Locate the cell with the specified text and output its (x, y) center coordinate. 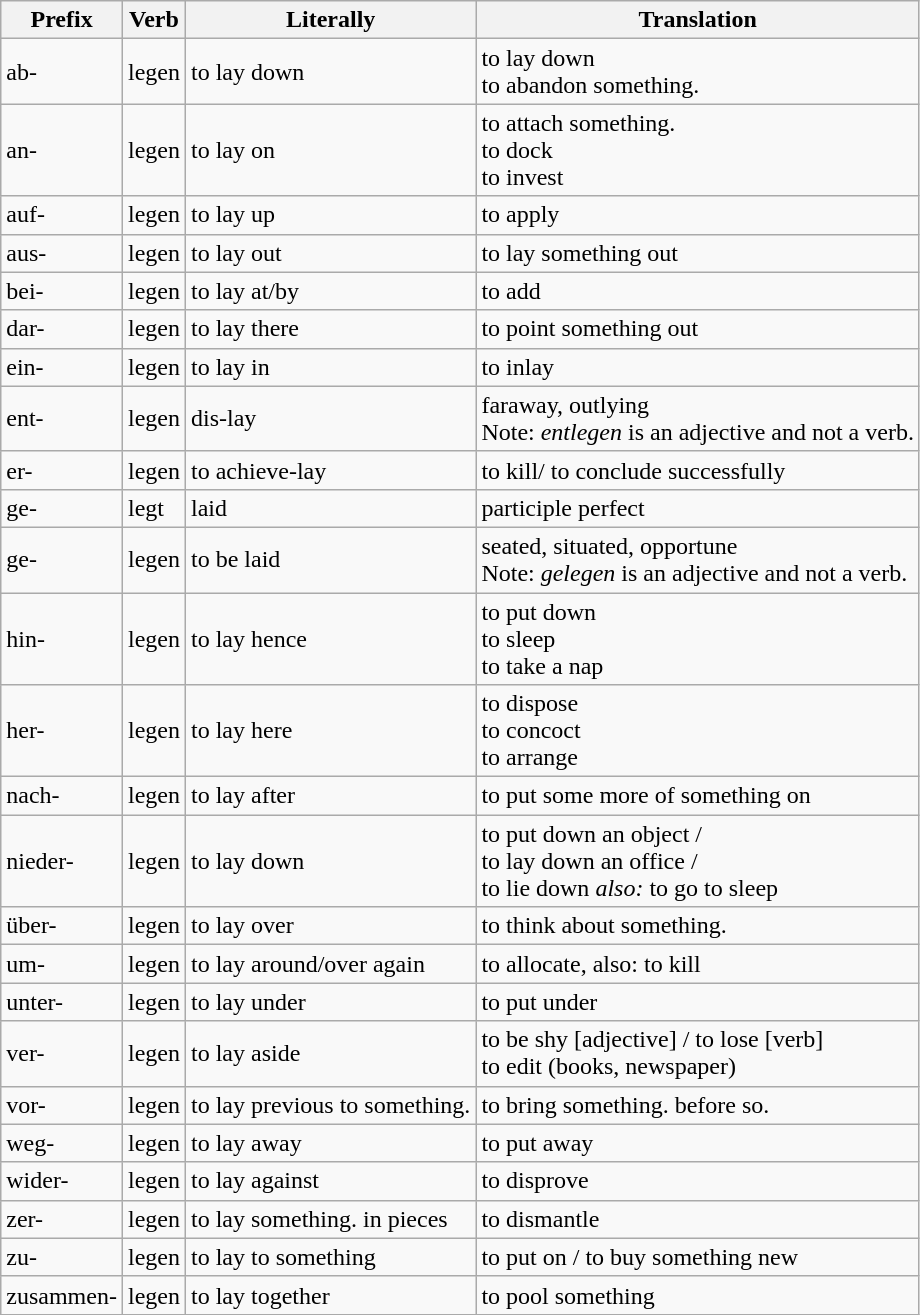
wider- (62, 1181)
to lay something out (698, 253)
to lay at/by (330, 291)
er- (62, 470)
to kill/ to conclude successfully (698, 470)
to lay to something (330, 1257)
über- (62, 926)
laid (330, 508)
to achieve-lay (330, 470)
to allocate, also: to kill (698, 964)
ab- (62, 72)
to put away (698, 1143)
to lay together (330, 1295)
to point something out (698, 329)
nieder- (62, 861)
to lay up (330, 215)
to lay out (330, 253)
Translation (698, 20)
to bring something. before so. (698, 1105)
auf- (62, 215)
Literally (330, 20)
to be laid (330, 560)
dis-lay (330, 418)
to inlay (698, 367)
zu- (62, 1257)
hin- (62, 638)
um- (62, 964)
ver- (62, 1054)
participle perfect (698, 508)
seated, situated, opportune Note: gelegen is an adjective and not a verb. (698, 560)
an- (62, 150)
to pool something (698, 1295)
legt (154, 508)
to attach something. to dock to invest (698, 150)
to lay in (330, 367)
to lay down to abandon something. (698, 72)
to dismantle (698, 1219)
to put some more of something on (698, 796)
to lay here (330, 731)
to lay hence (330, 638)
zusammen- (62, 1295)
Verb (154, 20)
to dispose to concoct to arrange (698, 731)
faraway, outlying Note: entlegen is an adjective and not a verb. (698, 418)
to put on / to buy something new (698, 1257)
to lay away (330, 1143)
dar- (62, 329)
nach- (62, 796)
to lay something. in pieces (330, 1219)
to put under (698, 1002)
to lay on (330, 150)
to disprove (698, 1181)
to put down to sleep to take a nap (698, 638)
vor- (62, 1105)
to lay under (330, 1002)
zer- (62, 1219)
to lay after (330, 796)
to apply (698, 215)
ent- (62, 418)
aus- (62, 253)
bei- (62, 291)
to be shy [adjective] / to lose [verb] to edit (books, newspaper) (698, 1054)
to lay against (330, 1181)
to add (698, 291)
to lay aside (330, 1054)
to lay previous to something. (330, 1105)
ein- (62, 367)
weg- (62, 1143)
to think about something. (698, 926)
to lay around/over again (330, 964)
Prefix (62, 20)
unter- (62, 1002)
to lay over (330, 926)
her- (62, 731)
to lay there (330, 329)
to put down an object / to lay down an office / to lie down also: to go to sleep (698, 861)
